Scan for the cell matching the given text and deliver its [x, y] coordinate at center. 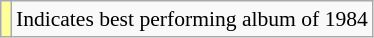
Indicates best performing album of 1984 [192, 19]
